Pinpoint the cell where the given text exists, returning its [X, Y] midpoint coordinate. 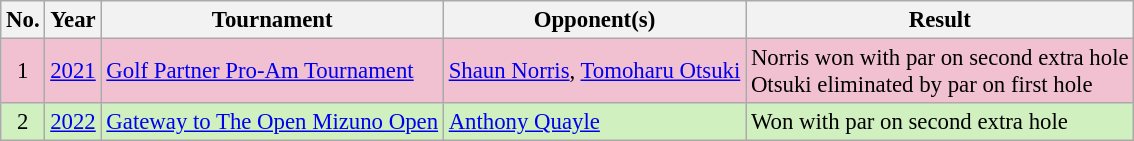
Shaun Norris, Tomoharu Otsuki [594, 72]
Won with par on second extra hole [940, 122]
2 [23, 122]
Golf Partner Pro-Am Tournament [272, 72]
2021 [73, 72]
Result [940, 20]
1 [23, 72]
Norris won with par on second extra holeOtsuki eliminated by par on first hole [940, 72]
No. [23, 20]
2022 [73, 122]
Year [73, 20]
Gateway to The Open Mizuno Open [272, 122]
Opponent(s) [594, 20]
Anthony Quayle [594, 122]
Tournament [272, 20]
